Search for the cell housing the specified text and yield its [x, y] center coordinate. 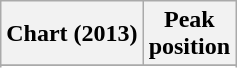
Chart (2013) [72, 34]
Peakposition [189, 34]
